Return [X, Y] of the center of cell containing provided text 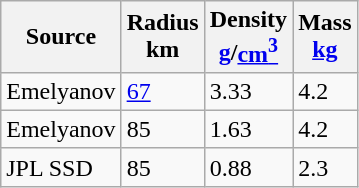
JPL SSD [61, 167]
0.88 [248, 167]
Source [61, 37]
1.63 [248, 129]
Density g/cm3 [248, 37]
Mass kg [325, 37]
67 [162, 91]
Radius km [162, 37]
3.33 [248, 91]
2.3 [325, 167]
